Return (X, Y) of the center of cell containing provided text 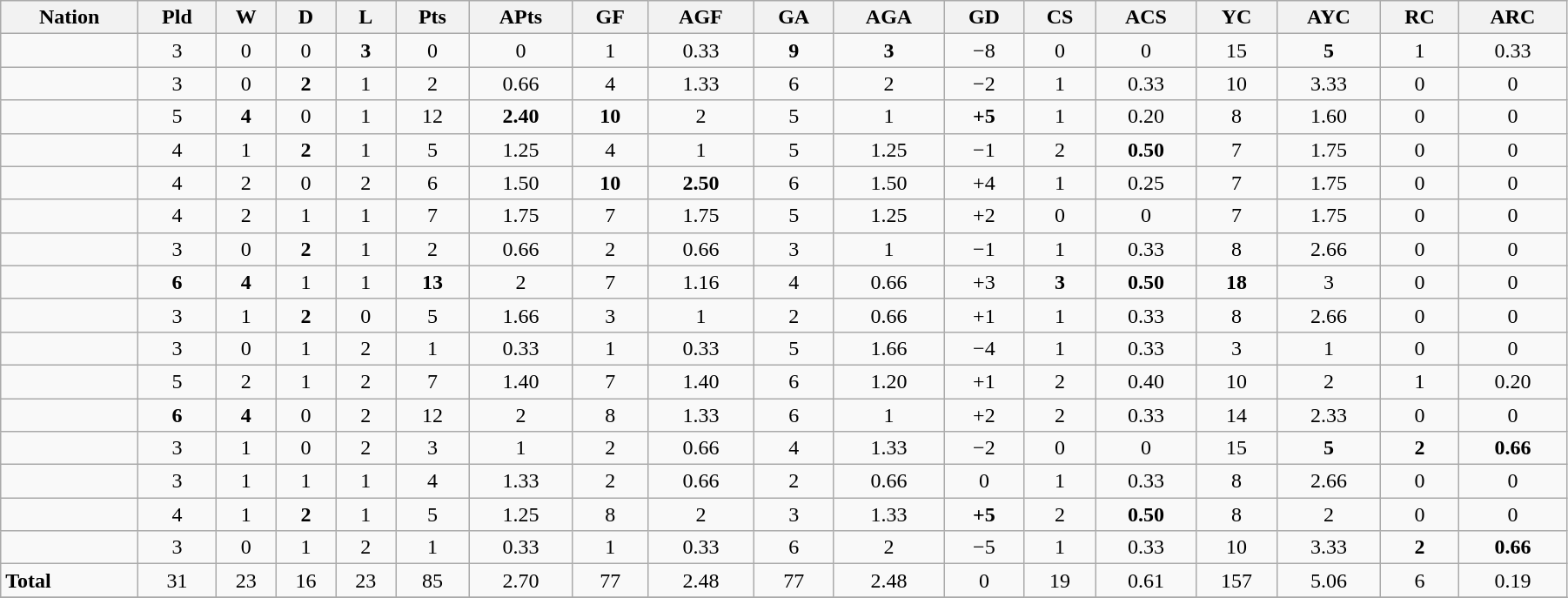
14 (1236, 415)
18 (1236, 282)
AYC (1328, 17)
2.40 (520, 117)
L (365, 17)
2.33 (1328, 415)
ACS (1146, 17)
AGA (888, 17)
−4 (984, 348)
YC (1236, 17)
Pld (178, 17)
AGF (701, 17)
0.61 (1146, 581)
W (245, 17)
Total (70, 581)
Nation (70, 17)
APts (520, 17)
RC (1420, 17)
0.40 (1146, 381)
16 (306, 581)
−8 (984, 50)
2.70 (520, 581)
GA (794, 17)
2.50 (701, 183)
GF (611, 17)
ARC (1512, 17)
85 (432, 581)
5.06 (1328, 581)
−5 (984, 548)
1.60 (1328, 117)
9 (794, 50)
+3 (984, 282)
0.25 (1146, 183)
GD (984, 17)
157 (1236, 581)
0.19 (1512, 581)
1.20 (888, 381)
1.16 (701, 282)
CS (1060, 17)
Pts (432, 17)
D (306, 17)
19 (1060, 581)
13 (432, 282)
+4 (984, 183)
31 (178, 581)
